Identify which cell holds the provided text, then report its (X, Y) central coordinate. 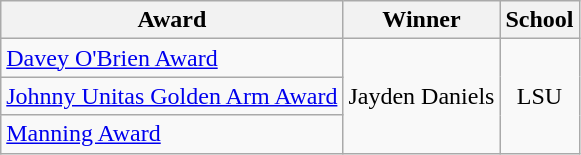
Winner (422, 20)
School (540, 20)
Davey O'Brien Award (172, 58)
Jayden Daniels (422, 96)
Johnny Unitas Golden Arm Award (172, 96)
LSU (540, 96)
Award (172, 20)
Manning Award (172, 134)
